Determine the (x, y) coordinate at the center of the cell enclosing the given text.  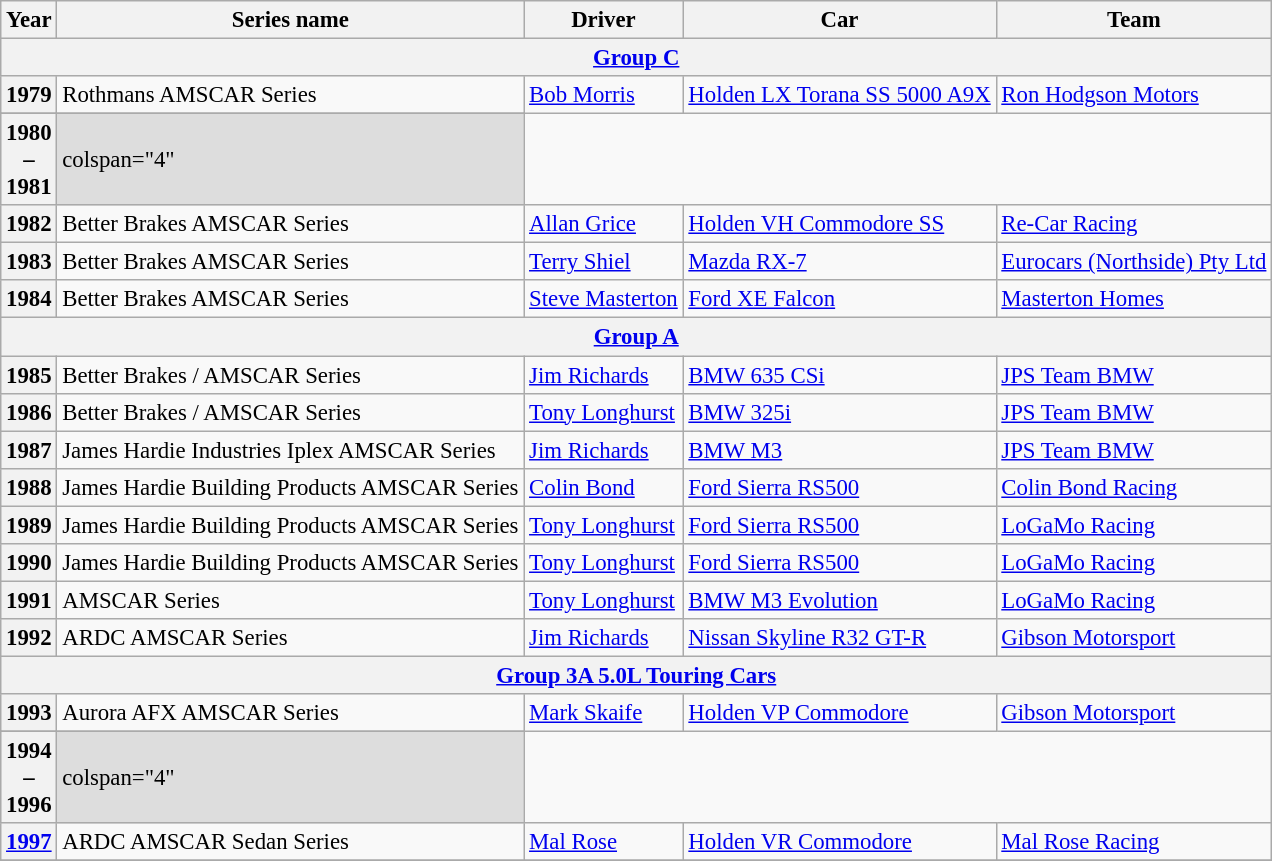
Steve Masterton (604, 299)
Team (1134, 20)
Colin Bond Racing (1134, 487)
Series name (290, 20)
Mal Rose (604, 842)
Ford XE Falcon (840, 299)
1987 (29, 450)
BMW M3 Evolution (840, 600)
BMW 635 CSi (840, 375)
Ron Hodgson Motors (1134, 95)
1985 (29, 375)
Group C (636, 58)
Mal Rose Racing (1134, 842)
Terry Shiel (604, 262)
Eurocars (Northside) Pty Ltd (1134, 262)
Holden VR Commodore (840, 842)
Holden VH Commodore SS (840, 224)
Car (840, 20)
Allan Grice (604, 224)
Colin Bond (604, 487)
ARDC AMSCAR Sedan Series (290, 842)
1997 (29, 842)
BMW 325i (840, 412)
Masterton Homes (1134, 299)
AMSCAR Series (290, 600)
Rothmans AMSCAR Series (290, 95)
1983 (29, 262)
1991 (29, 600)
1994–1996 (29, 778)
Group A (636, 337)
Driver (604, 20)
Aurora AFX AMSCAR Series (290, 713)
Mazda RX-7 (840, 262)
BMW M3 (840, 450)
ARDC AMSCAR Series (290, 638)
Bob Morris (604, 95)
1986 (29, 412)
Mark Skaife (604, 713)
Holden VP Commodore (840, 713)
1988 (29, 487)
1992 (29, 638)
1984 (29, 299)
1982 (29, 224)
Re-Car Racing (1134, 224)
Group 3A 5.0L Touring Cars (636, 675)
Holden LX Torana SS 5000 A9X (840, 95)
Nissan Skyline R32 GT-R (840, 638)
1993 (29, 713)
1979 (29, 95)
1989 (29, 525)
James Hardie Industries Iplex AMSCAR Series (290, 450)
1980–1981 (29, 160)
1990 (29, 563)
Year (29, 20)
